Scan for the cell matching the given text and deliver its (x, y) coordinate at center. 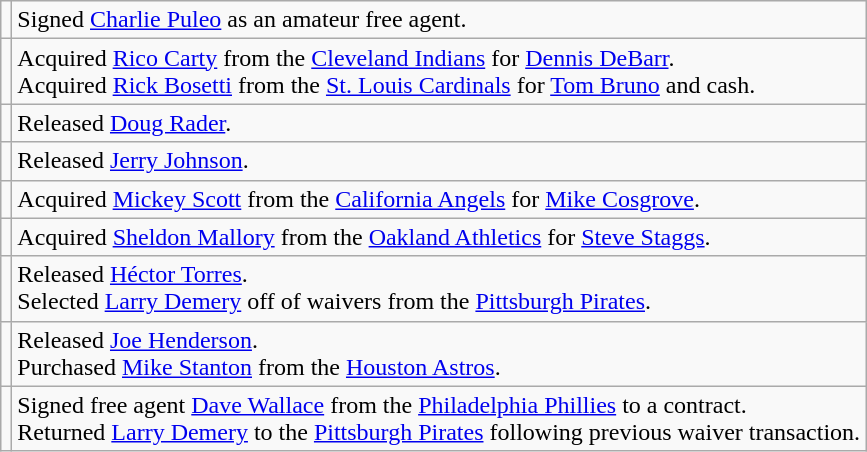
Acquired Rico Carty from the Cleveland Indians for Dennis DeBarr. Acquired Rick Bosetti from the St. Louis Cardinals for Tom Bruno and cash. (439, 72)
Signed Charlie Puleo as an amateur free agent. (439, 20)
Released Héctor Torres. Selected Larry Demery off of waivers from the Pittsburgh Pirates. (439, 288)
Acquired Sheldon Mallory from the Oakland Athletics for Steve Staggs. (439, 237)
Released Joe Henderson. Purchased Mike Stanton from the Houston Astros. (439, 354)
Acquired Mickey Scott from the California Angels for Mike Cosgrove. (439, 199)
Released Jerry Johnson. (439, 161)
Released Doug Rader. (439, 123)
